Capture the cell that displays the provided text and extract its (X, Y) central coordinate. 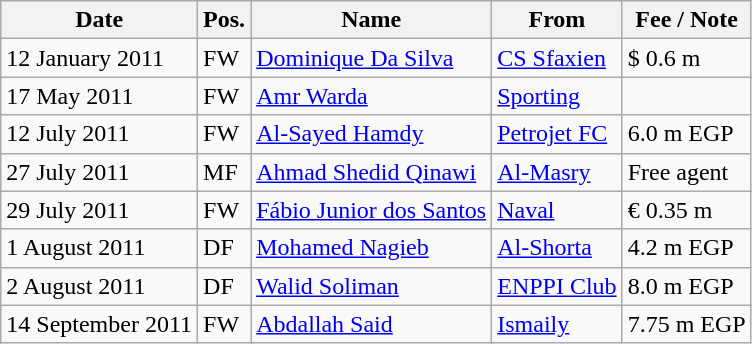
Fee / Note (686, 20)
27 July 2011 (100, 172)
Name (372, 20)
4.2 m EGP (686, 248)
Date (100, 20)
1 August 2011 (100, 248)
Free agent (686, 172)
Petrojet FC (557, 134)
Al-Masry (557, 172)
7.75 m EGP (686, 324)
Dominique Da Silva (372, 58)
Al-Shorta (557, 248)
$ 0.6 m (686, 58)
Fábio Junior dos Santos (372, 210)
Al-Sayed Hamdy (372, 134)
14 September 2011 (100, 324)
12 July 2011 (100, 134)
29 July 2011 (100, 210)
CS Sfaxien (557, 58)
Amr Warda (372, 96)
Ahmad Shedid Qinawi (372, 172)
17 May 2011 (100, 96)
Sporting (557, 96)
Pos. (224, 20)
MF (224, 172)
Ismaily (557, 324)
12 January 2011 (100, 58)
ENPPI Club (557, 286)
Naval (557, 210)
Mohamed Nagieb (372, 248)
6.0 m EGP (686, 134)
8.0 m EGP (686, 286)
2 August 2011 (100, 286)
From (557, 20)
€ 0.35 m (686, 210)
Abdallah Said (372, 324)
Walid Soliman (372, 286)
